Provide the [X, Y] coordinate of the cell's center where the given text is located.  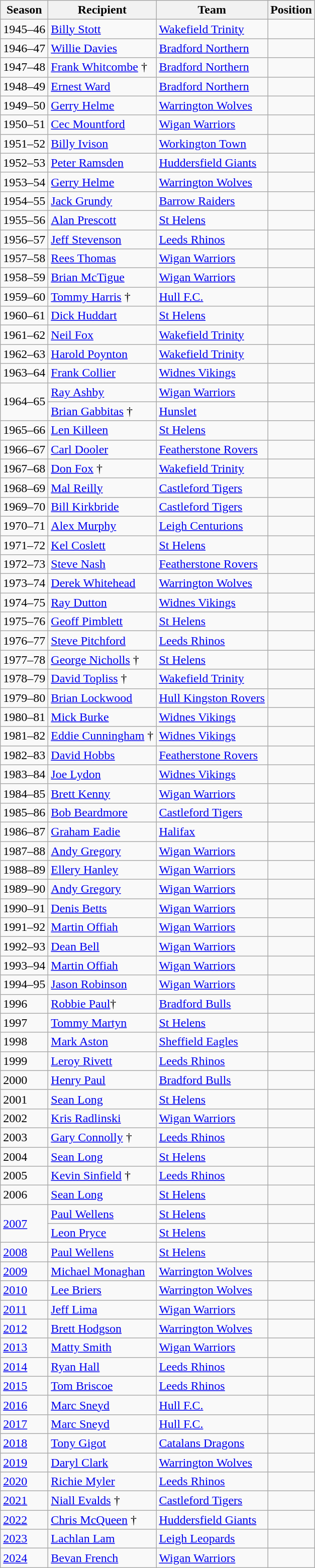
1959–60 [24, 297]
Frank Collier [102, 373]
1947–48 [24, 67]
1986–87 [24, 831]
Season [24, 10]
1948–49 [24, 86]
Neil Fox [102, 335]
Kris Radlinski [102, 1118]
Peter Ramsden [102, 163]
Hunslet [212, 411]
Lachlan Lam [102, 1539]
Brett Kenny [102, 793]
2013 [24, 1348]
Hull Kingston Rovers [212, 698]
Steve Nash [102, 564]
Denis Betts [102, 908]
2017 [24, 1424]
2018 [24, 1443]
Michael Monaghan [102, 1271]
1946–47 [24, 48]
1969–70 [24, 507]
Mark Aston [102, 1042]
2000 [24, 1080]
1954–55 [24, 201]
1983–84 [24, 774]
2021 [24, 1501]
David Topliss † [102, 679]
Ray Ashby [102, 392]
Team [212, 10]
1975–76 [24, 622]
2003 [24, 1137]
1967–68 [24, 468]
Tommy Martyn [102, 1023]
Matty Smith [102, 1348]
Halifax [212, 831]
Richie Myler [102, 1482]
1978–79 [24, 679]
Brett Hodgson [102, 1329]
1972–73 [24, 564]
2009 [24, 1271]
Jason Robinson [102, 985]
Joe Lydon [102, 774]
1957–58 [24, 259]
1994–95 [24, 985]
Tony Gigot [102, 1443]
Leigh Centurions [212, 526]
1955–56 [24, 220]
1992–93 [24, 946]
Catalans Dragons [212, 1443]
Steve Pitchford [102, 641]
2023 [24, 1539]
1951–52 [24, 144]
Kevin Sinfield † [102, 1176]
Bob Beardmore [102, 812]
Jack Grundy [102, 201]
Mal Reilly [102, 488]
Workington Town [212, 144]
Daryl Clark [102, 1463]
Gary Connolly † [102, 1137]
Tommy Harris † [102, 297]
Derek Whitehead [102, 583]
Lee Briers [102, 1290]
1962–63 [24, 354]
1949–50 [24, 105]
1996 [24, 1004]
Bill Kirkbride [102, 507]
1968–69 [24, 488]
Eddie Cunningham † [102, 736]
2022 [24, 1520]
Alex Murphy [102, 526]
2002 [24, 1118]
2001 [24, 1099]
1963–64 [24, 373]
1950–51 [24, 125]
2005 [24, 1176]
Ellery Hanley [102, 870]
Brian McTigue [102, 278]
2020 [24, 1482]
Dick Huddart [102, 316]
David Hobbs [102, 755]
1953–54 [24, 182]
1945–46 [24, 29]
1974–75 [24, 602]
1979–80 [24, 698]
Jeff Stevenson [102, 239]
1976–77 [24, 641]
Robbie Paul† [102, 1004]
1973–74 [24, 583]
Recipient [102, 10]
Chris McQueen † [102, 1520]
Jeff Lima [102, 1309]
1964–65 [24, 402]
Don Fox † [102, 468]
1984–85 [24, 793]
Frank Whitcombe † [102, 67]
2014 [24, 1367]
1987–88 [24, 851]
Billy Ivison [102, 144]
Barrow Raiders [212, 201]
Alan Prescott [102, 220]
Graham Eadie [102, 831]
Tom Briscoe [102, 1386]
1970–71 [24, 526]
2019 [24, 1463]
Ernest Ward [102, 86]
2016 [24, 1405]
1965–66 [24, 430]
2024 [24, 1558]
Billy Stott [102, 29]
1958–59 [24, 278]
Niall Evalds † [102, 1501]
2007 [24, 1224]
1961–62 [24, 335]
1998 [24, 1042]
Len Killeen [102, 430]
1966–67 [24, 449]
Leigh Leopards [212, 1539]
Willie Davies [102, 48]
George Nicholls † [102, 660]
1982–83 [24, 755]
Position [291, 10]
1956–57 [24, 239]
Mick Burke [102, 717]
2011 [24, 1309]
1990–91 [24, 908]
1985–86 [24, 812]
Geoff Pimblett [102, 622]
1981–82 [24, 736]
Leon Pryce [102, 1233]
1977–78 [24, 660]
1991–92 [24, 927]
Ryan Hall [102, 1367]
Dean Bell [102, 946]
Brian Lockwood [102, 698]
1971–72 [24, 545]
Leroy Rivett [102, 1061]
1989–90 [24, 889]
Sheffield Eagles [212, 1042]
Ray Dutton [102, 602]
1988–89 [24, 870]
2012 [24, 1329]
1960–61 [24, 316]
Bevan French [102, 1558]
2008 [24, 1252]
1952–53 [24, 163]
Kel Coslett [102, 545]
1993–94 [24, 966]
2004 [24, 1156]
Cec Mountford [102, 125]
1997 [24, 1023]
2015 [24, 1386]
Carl Dooler [102, 449]
1999 [24, 1061]
Rees Thomas [102, 259]
2010 [24, 1290]
Henry Paul [102, 1080]
Harold Poynton [102, 354]
2006 [24, 1195]
Brian Gabbitas † [102, 411]
1980–81 [24, 717]
